From the cell containing the given text, extract its center point as [X, Y] coordinate. 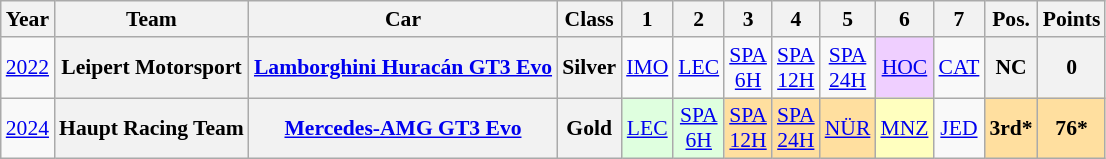
MNZ [904, 128]
HOC [904, 68]
4 [796, 19]
Car [403, 19]
Mercedes-AMG GT3 Evo [403, 128]
Pos. [1010, 19]
Class [589, 19]
Haupt Racing Team [152, 128]
2022 [28, 68]
3 [748, 19]
2 [698, 19]
3rd* [1010, 128]
Silver [589, 68]
0 [1072, 68]
Gold [589, 128]
2024 [28, 128]
CAT [958, 68]
Team [152, 19]
Points [1072, 19]
IMO [647, 68]
Leipert Motorsport [152, 68]
JED [958, 128]
5 [848, 19]
76* [1072, 128]
6 [904, 19]
Year [28, 19]
Lamborghini Huracán GT3 Evo [403, 68]
NÜR [848, 128]
1 [647, 19]
NC [1010, 68]
7 [958, 19]
